Detect which cell encompasses the target text, then output its (X, Y) center coordinate. 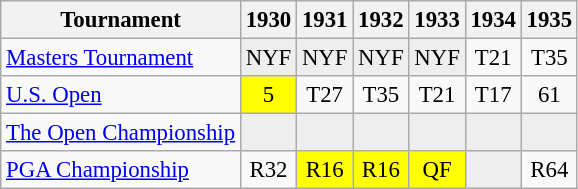
1930 (268, 20)
QF (437, 170)
T17 (493, 95)
5 (268, 95)
PGA Championship (121, 170)
R64 (549, 170)
The Open Championship (121, 133)
1931 (325, 20)
61 (549, 95)
U.S. Open (121, 95)
1934 (493, 20)
Masters Tournament (121, 58)
T27 (325, 95)
1932 (381, 20)
R32 (268, 170)
1935 (549, 20)
Tournament (121, 20)
1933 (437, 20)
